Pinpoint the cell where the given text exists, returning its [x, y] midpoint coordinate. 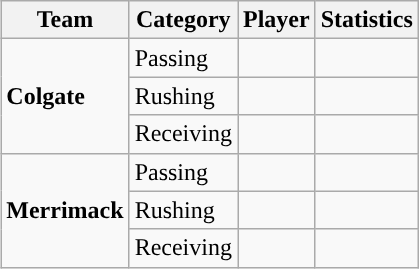
Statistics [366, 20]
Category [183, 20]
Colgate [65, 96]
Team [65, 20]
Player [277, 20]
Merrimack [65, 210]
